Return the [X, Y] coordinate for the center point of the cell that contains the specified text.  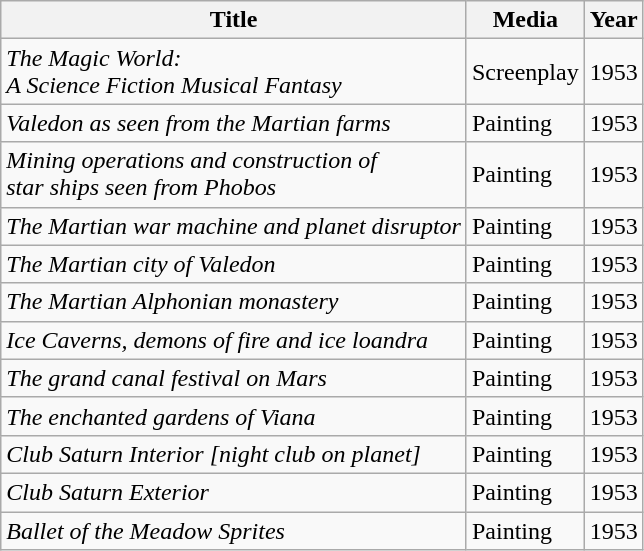
The Martian city of Valedon [234, 264]
The enchanted gardens of Viana [234, 416]
Screenplay [525, 72]
Club Saturn Exterior [234, 492]
The Magic World:A Science Fiction Musical Fantasy [234, 72]
Title [234, 20]
The Martian war machine and planet disruptor [234, 226]
The grand canal festival on Mars [234, 378]
Media [525, 20]
Mining operations and construction ofstar ships seen from Phobos [234, 174]
Year [614, 20]
The Martian Alphonian monastery [234, 302]
Ice Caverns, demons of fire and ice loandra [234, 340]
Valedon as seen from the Martian farms [234, 123]
Club Saturn Interior [night club on planet] [234, 454]
Ballet of the Meadow Sprites [234, 531]
